Return (X, Y) of the center of cell containing provided text 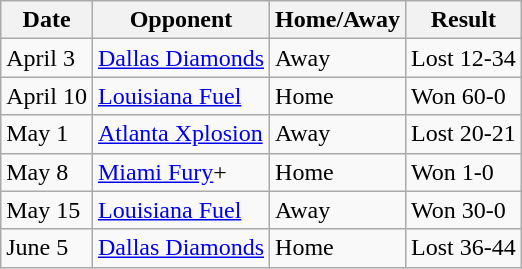
Lost 12-34 (463, 58)
May 1 (47, 134)
Won 60-0 (463, 96)
Won 30-0 (463, 210)
May 15 (47, 210)
Atlanta Xplosion (180, 134)
Date (47, 20)
May 8 (47, 172)
Lost 36-44 (463, 248)
April 3 (47, 58)
Won 1-0 (463, 172)
Home/Away (338, 20)
April 10 (47, 96)
Lost 20-21 (463, 134)
Opponent (180, 20)
Result (463, 20)
Miami Fury+ (180, 172)
June 5 (47, 248)
